Pinpoint the cell where the given text exists, returning its (X, Y) midpoint coordinate. 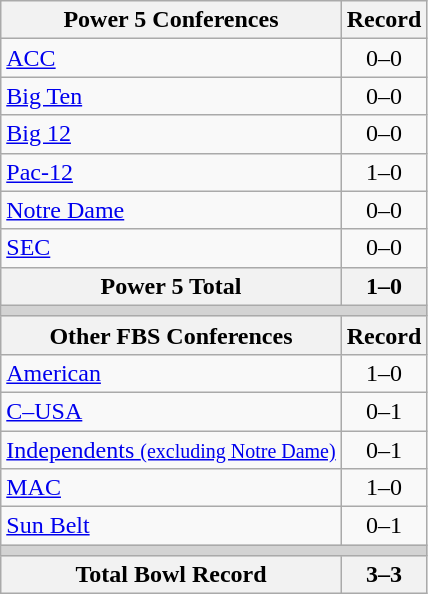
ACC (171, 58)
Big Ten (171, 96)
Power 5 Conferences (171, 20)
C–USA (171, 411)
Power 5 Total (171, 286)
MAC (171, 488)
Pac-12 (171, 172)
Big 12 (171, 134)
Independents (excluding Notre Dame) (171, 449)
American (171, 373)
Sun Belt (171, 526)
3–3 (384, 575)
SEC (171, 248)
Notre Dame (171, 210)
Other FBS Conferences (171, 335)
Total Bowl Record (171, 575)
